Return [X, Y] of the center of cell containing provided text 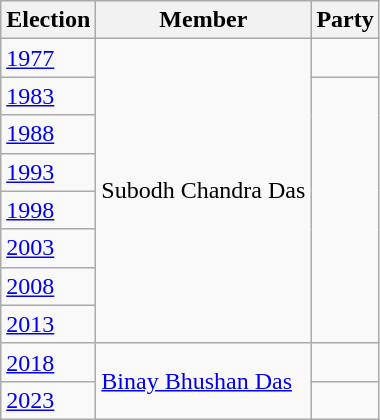
1983 [48, 96]
2013 [48, 324]
1998 [48, 210]
2023 [48, 400]
2008 [48, 286]
1988 [48, 134]
2003 [48, 248]
Election [48, 20]
2018 [48, 362]
Member [204, 20]
Party [345, 20]
Binay Bhushan Das [204, 381]
1993 [48, 172]
1977 [48, 58]
Subodh Chandra Das [204, 191]
